Output the [X, Y] coordinate of the center of the cell containing the given text.  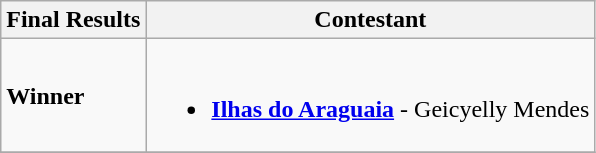
Contestant [370, 20]
Ilhas do Araguaia - Geicyelly Mendes [370, 96]
Final Results [74, 20]
Winner [74, 96]
